Detect which cell encompasses the target text, then output its [X, Y] center coordinate. 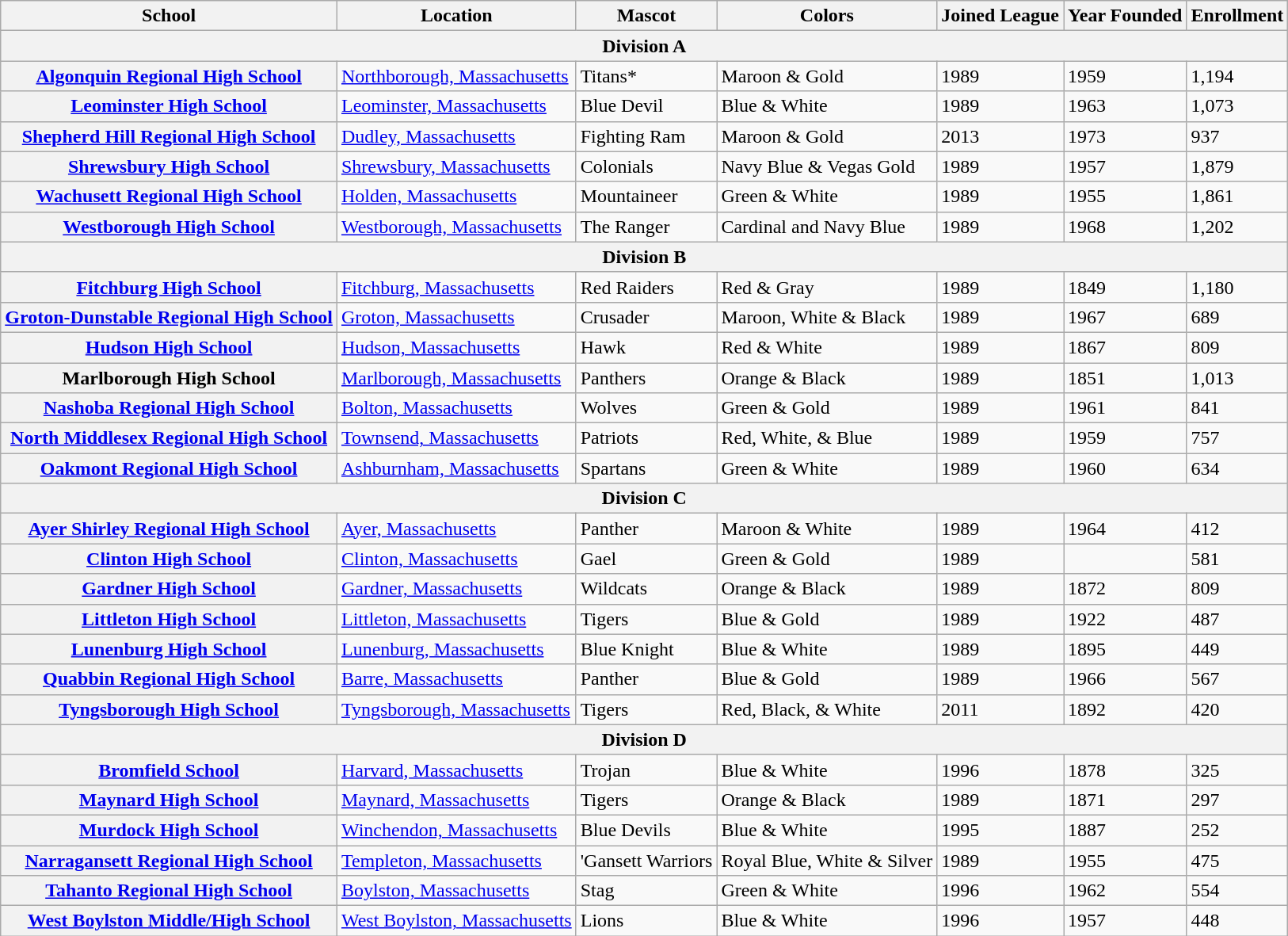
1887 [1125, 830]
Wachusett Regional High School [170, 197]
567 [1237, 679]
1967 [1125, 317]
Year Founded [1125, 16]
1,861 [1237, 197]
1867 [1125, 347]
Tahanto Regional High School [170, 891]
Boylston, Massachusetts [456, 891]
Leominster High School [170, 106]
634 [1237, 468]
1968 [1125, 227]
448 [1237, 921]
1849 [1125, 287]
1973 [1125, 136]
Division C [645, 499]
Marlborough High School [170, 378]
412 [1237, 529]
Littleton High School [170, 619]
Hawk [646, 347]
Location [456, 16]
841 [1237, 408]
Bromfield School [170, 770]
Crusader [646, 317]
Wildcats [646, 589]
Blue Devil [646, 106]
Shepherd Hill Regional High School [170, 136]
Harvard, Massachusetts [456, 770]
Cardinal and Navy Blue [827, 227]
Shrewsbury High School [170, 166]
Ashburnham, Massachusetts [456, 468]
1961 [1125, 408]
1851 [1125, 378]
Enrollment [1237, 16]
Ayer, Massachusetts [456, 529]
325 [1237, 770]
Blue Devils [646, 830]
1962 [1125, 891]
Maroon, White & Black [827, 317]
1,194 [1237, 76]
Nashoba Regional High School [170, 408]
1960 [1125, 468]
Trojan [646, 770]
Division A [645, 46]
Groton, Massachusetts [456, 317]
Murdock High School [170, 830]
Gael [646, 559]
Algonquin Regional High School [170, 76]
1,879 [1237, 166]
Northborough, Massachusetts [456, 76]
Gardner, Massachusetts [456, 589]
1922 [1125, 619]
Lions [646, 921]
Templeton, Massachusetts [456, 860]
Marlborough, Massachusetts [456, 378]
Clinton, Massachusetts [456, 559]
1,180 [1237, 287]
1878 [1125, 770]
Clinton High School [170, 559]
Colonials [646, 166]
Narragansett Regional High School [170, 860]
Red, White, & Blue [827, 438]
Lunenburg, Massachusetts [456, 649]
Fighting Ram [646, 136]
1872 [1125, 589]
757 [1237, 438]
Blue Knight [646, 649]
Royal Blue, White & Silver [827, 860]
Red, Black, & White [827, 709]
2013 [1000, 136]
Dudley, Massachusetts [456, 136]
937 [1237, 136]
Lunenburg High School [170, 649]
Spartans [646, 468]
Division D [645, 739]
2011 [1000, 709]
Ayer Shirley Regional High School [170, 529]
Mountaineer [646, 197]
Tyngsborough, Massachusetts [456, 709]
1,013 [1237, 378]
West Boylston, Massachusetts [456, 921]
School [170, 16]
Barre, Massachusetts [456, 679]
252 [1237, 830]
Holden, Massachusetts [456, 197]
Colors [827, 16]
West Boylston Middle/High School [170, 921]
Wolves [646, 408]
The Ranger [646, 227]
Hudson High School [170, 347]
'Gansett Warriors [646, 860]
Bolton, Massachusetts [456, 408]
Panthers [646, 378]
Navy Blue & Vegas Gold [827, 166]
Littleton, Massachusetts [456, 619]
Stag [646, 891]
Gardner High School [170, 589]
Titans* [646, 76]
Patriots [646, 438]
Mascot [646, 16]
Fitchburg High School [170, 287]
Red & Gray [827, 287]
Winchendon, Massachusetts [456, 830]
Shrewsbury, Massachusetts [456, 166]
1995 [1000, 830]
449 [1237, 649]
1871 [1125, 800]
487 [1237, 619]
554 [1237, 891]
475 [1237, 860]
1963 [1125, 106]
420 [1237, 709]
Townsend, Massachusetts [456, 438]
1,202 [1237, 227]
Quabbin Regional High School [170, 679]
Maynard High School [170, 800]
Maroon & White [827, 529]
Red Raiders [646, 287]
689 [1237, 317]
Groton-Dunstable Regional High School [170, 317]
1895 [1125, 649]
Leominster, Massachusetts [456, 106]
Hudson, Massachusetts [456, 347]
Maynard, Massachusetts [456, 800]
Westborough High School [170, 227]
1964 [1125, 529]
1966 [1125, 679]
Tyngsborough High School [170, 709]
581 [1237, 559]
Joined League [1000, 16]
Division B [645, 257]
Oakmont Regional High School [170, 468]
297 [1237, 800]
1892 [1125, 709]
Westborough, Massachusetts [456, 227]
North Middlesex Regional High School [170, 438]
Red & White [827, 347]
1,073 [1237, 106]
Fitchburg, Massachusetts [456, 287]
